Find where the given text appears and provide that cell's center as (X, Y) coordinate. 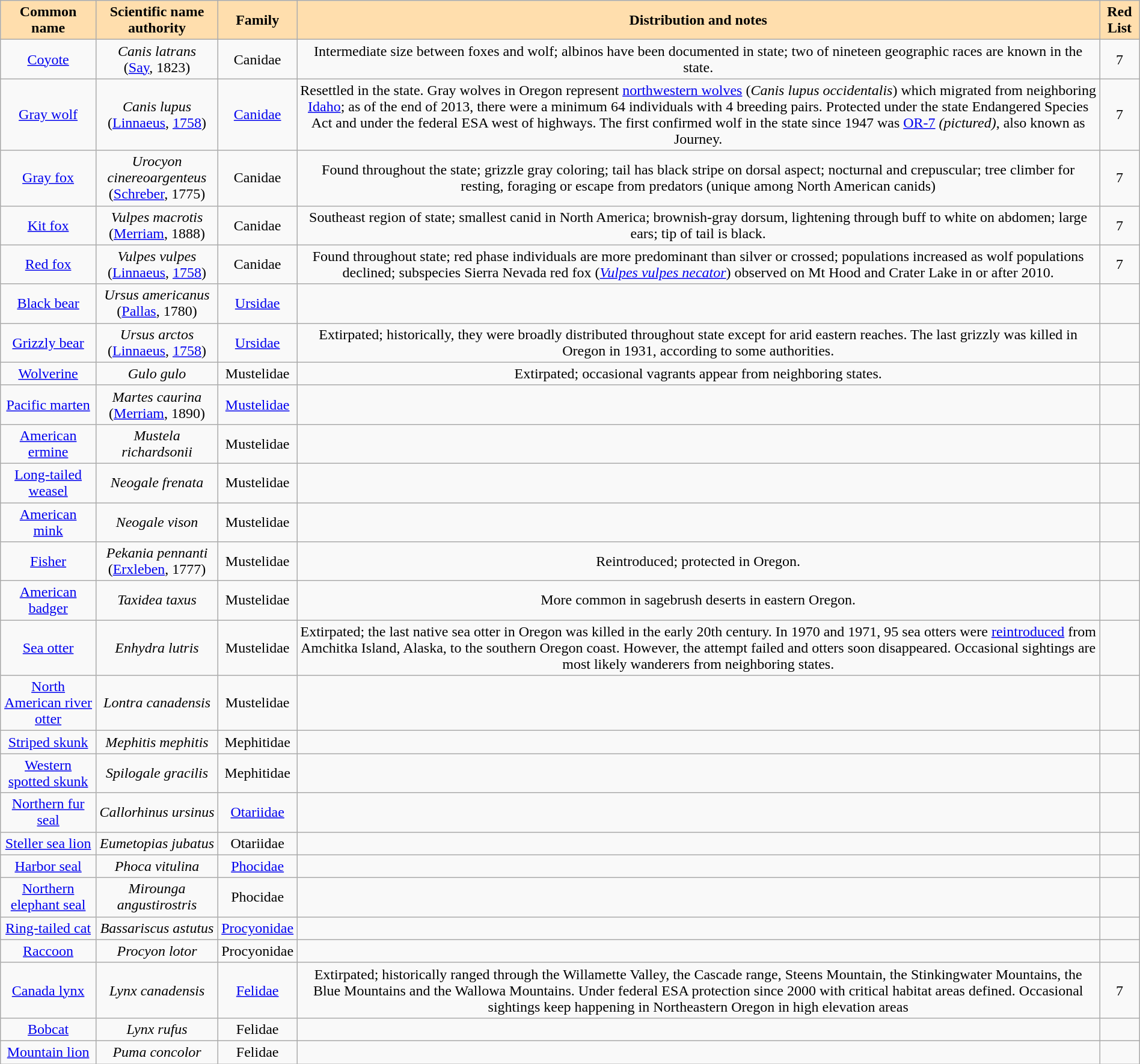
Ring-tailed cat (48, 928)
More common in sagebrush deserts in eastern Oregon. (699, 600)
Taxidea taxus (156, 600)
Eumetopias jubatus (156, 843)
Intermediate size between foxes and wolf; albinos have been documented in state; two of nineteen geographic races are known in the state. (699, 59)
Red List (1120, 20)
Striped skunk (48, 742)
Red fox (48, 265)
Canis lupus(Linnaeus, 1758) (156, 114)
Sea otter (48, 648)
American mink (48, 522)
Wolverine (48, 374)
Puma concolor (156, 1052)
Phoca vitulina (156, 866)
Long-tailed weasel (48, 482)
Gray wolf (48, 114)
Lynx canadensis (156, 990)
North American river otter (48, 703)
Northern elephant seal (48, 897)
American ermine (48, 444)
Pacific marten (48, 404)
Ursus americanus(Pallas, 1780) (156, 303)
Callorhinus ursinus (156, 812)
Ursus arctos(Linnaeus, 1758) (156, 343)
Enhydra lutris (156, 648)
Harbor seal (48, 866)
Western spotted skunk (48, 773)
Pekania pennanti(Erxleben, 1777) (156, 562)
Mirounga angustirostris (156, 897)
Spilogale gracilis (156, 773)
Kit fox (48, 225)
Steller sea lion (48, 843)
Neogale frenata (156, 482)
Extirpated; occasional vagrants appear from neighboring states. (699, 374)
Gulo gulo (156, 374)
Procyon lotor (156, 951)
Gray fox (48, 178)
Martes caurina(Merriam, 1890) (156, 404)
Lynx rufus (156, 1029)
Vulpes macrotis(Merriam, 1888) (156, 225)
Distribution and notes (699, 20)
Northern fur seal (48, 812)
Urocyon cinereoargenteus(Schreber, 1775) (156, 178)
Bassariscus astutus (156, 928)
Mustela richardsonii (156, 444)
Mountain lion (48, 1052)
Mephitis mephitis (156, 742)
Canada lynx (48, 990)
Raccoon (48, 951)
Vulpes vulpes(Linnaeus, 1758) (156, 265)
Coyote (48, 59)
Scientific nameauthority (156, 20)
American badger (48, 600)
Canis latrans(Say, 1823) (156, 59)
Lontra canadensis (156, 703)
Bobcat (48, 1029)
Grizzly bear (48, 343)
Reintroduced; protected in Oregon. (699, 562)
Fisher (48, 562)
Neogale vison (156, 522)
Family (257, 20)
Black bear (48, 303)
Common name (48, 20)
